Extract the [X, Y] coordinate from the center of the cell holding the provided text.  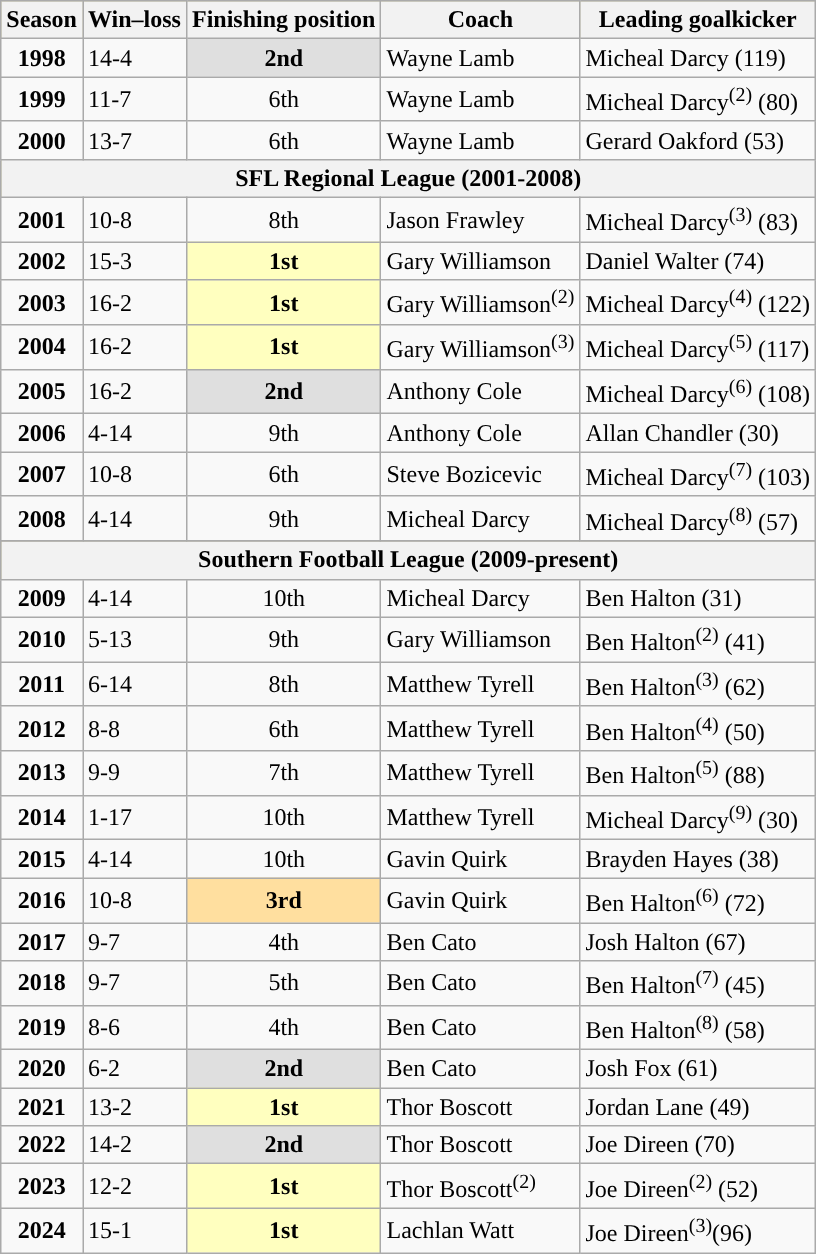
2010 [42, 640]
2012 [42, 728]
Leading goalkicker [698, 20]
2021 [42, 1107]
Gary Williamson(2) [480, 302]
Gary Williamson(3) [480, 348]
Micheal Darcy(3) (83) [698, 220]
Josh Fox (61) [698, 1069]
2007 [42, 474]
15-1 [134, 1230]
12-2 [134, 1186]
Micheal Darcy(4) (122) [698, 302]
1999 [42, 100]
2017 [42, 942]
2016 [42, 900]
6-2 [134, 1069]
Joe Direen(2) (52) [698, 1186]
14-2 [134, 1145]
Ben Halton(3) (62) [698, 684]
Win–loss [134, 20]
2005 [42, 392]
2004 [42, 348]
2003 [42, 302]
14-4 [134, 58]
2009 [42, 598]
Lachlan Watt [480, 1230]
Jordan Lane (49) [698, 1107]
Jason Frawley [480, 220]
Finishing position [283, 20]
Joe Direen(3)(96) [698, 1230]
6-14 [134, 684]
2014 [42, 818]
Ben Halton(4) (50) [698, 728]
9-9 [134, 774]
Allan Chandler (30) [698, 433]
2001 [42, 220]
8-8 [134, 728]
Micheal Darcy(5) (117) [698, 348]
Ben Halton(7) (45) [698, 984]
2013 [42, 774]
Micheal Darcy(7) (103) [698, 474]
2000 [42, 140]
2006 [42, 433]
Brayden Hayes (38) [698, 859]
Steve Bozicevic [480, 474]
5th [283, 984]
Gerard Oakford (53) [698, 140]
Ben Halton (31) [698, 598]
Josh Halton (67) [698, 942]
7th [283, 774]
Season [42, 20]
Micheal Darcy (119) [698, 58]
2011 [42, 684]
Ben Halton(6) (72) [698, 900]
Daniel Walter (74) [698, 261]
5-13 [134, 640]
1998 [42, 58]
1-17 [134, 818]
2024 [42, 1230]
Southern Football League (2009-present) [408, 560]
2002 [42, 261]
SFL Regional League (2001-2008) [408, 178]
2008 [42, 518]
Joe Direen (70) [698, 1145]
2022 [42, 1145]
13-2 [134, 1107]
Coach [480, 20]
Ben Halton(5) (88) [698, 774]
Micheal Darcy(6) (108) [698, 392]
2020 [42, 1069]
Ben Halton(8) (58) [698, 1028]
Ben Halton(2) (41) [698, 640]
2023 [42, 1186]
8-6 [134, 1028]
3rd [283, 900]
Thor Boscott(2) [480, 1186]
2018 [42, 984]
Micheal Darcy(2) (80) [698, 100]
11-7 [134, 100]
Micheal Darcy(9) (30) [698, 818]
2015 [42, 859]
2019 [42, 1028]
Micheal Darcy(8) (57) [698, 518]
15-3 [134, 261]
13-7 [134, 140]
